Return [X, Y] of the center of cell containing provided text 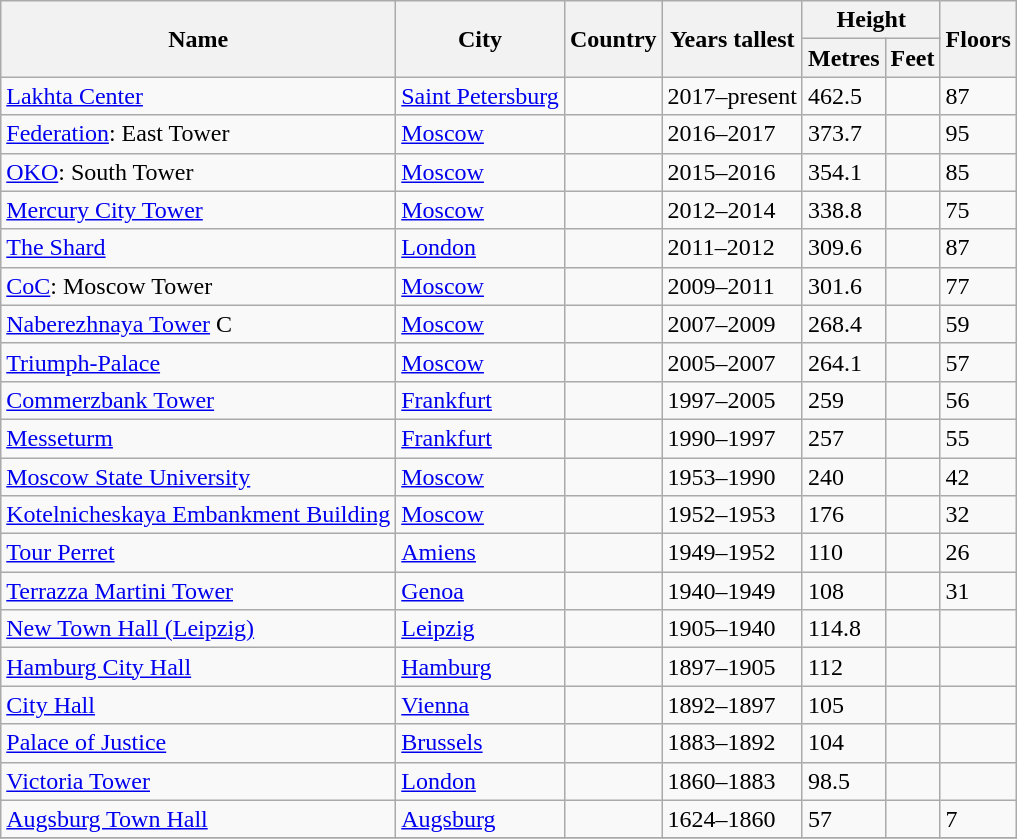
2011–2012 [732, 248]
Name [198, 39]
56 [978, 400]
98.5 [844, 781]
New Town Hall (Leipzig) [198, 629]
Palace of Justice [198, 743]
Brussels [480, 743]
257 [844, 438]
Federation: East Tower [198, 134]
Metres [844, 58]
Tour Perret [198, 553]
1990–1997 [732, 438]
1997–2005 [732, 400]
CoC: Moscow Tower [198, 286]
1952–1953 [732, 515]
Augsburg Town Hall [198, 819]
55 [978, 438]
373.7 [844, 134]
Lakhta Center [198, 96]
Vienna [480, 705]
338.8 [844, 210]
OKO: South Tower [198, 172]
110 [844, 553]
Commerzbank Tower [198, 400]
59 [978, 324]
26 [978, 553]
Genoa [480, 591]
1897–1905 [732, 667]
Country [613, 39]
1892–1897 [732, 705]
1860–1883 [732, 781]
Leipzig [480, 629]
114.8 [844, 629]
Floors [978, 39]
462.5 [844, 96]
Years tallest [732, 39]
1883–1892 [732, 743]
2007–2009 [732, 324]
Mercury City Tower [198, 210]
7 [978, 819]
2009–2011 [732, 286]
259 [844, 400]
Victoria Tower [198, 781]
Hamburg City Hall [198, 667]
Kotelnicheskaya Embankment Building [198, 515]
1905–1940 [732, 629]
Terrazza Martini Tower [198, 591]
2005–2007 [732, 362]
City [480, 39]
95 [978, 134]
2015–2016 [732, 172]
77 [978, 286]
2012–2014 [732, 210]
Saint Petersburg [480, 96]
1624–1860 [732, 819]
1953–1990 [732, 477]
Hamburg [480, 667]
264.1 [844, 362]
309.6 [844, 248]
108 [844, 591]
Messeturm [198, 438]
1940–1949 [732, 591]
75 [978, 210]
85 [978, 172]
1949–1952 [732, 553]
240 [844, 477]
112 [844, 667]
Moscow State University [198, 477]
Feet [912, 58]
Triumph-Palace [198, 362]
42 [978, 477]
Augsburg [480, 819]
268.4 [844, 324]
176 [844, 515]
354.1 [844, 172]
105 [844, 705]
31 [978, 591]
Naberezhnaya Tower C [198, 324]
City Hall [198, 705]
2016–2017 [732, 134]
32 [978, 515]
2017–present [732, 96]
104 [844, 743]
The Shard [198, 248]
Amiens [480, 553]
301.6 [844, 286]
Height [871, 20]
